From the cell containing the given text, extract its center point as [X, Y] coordinate. 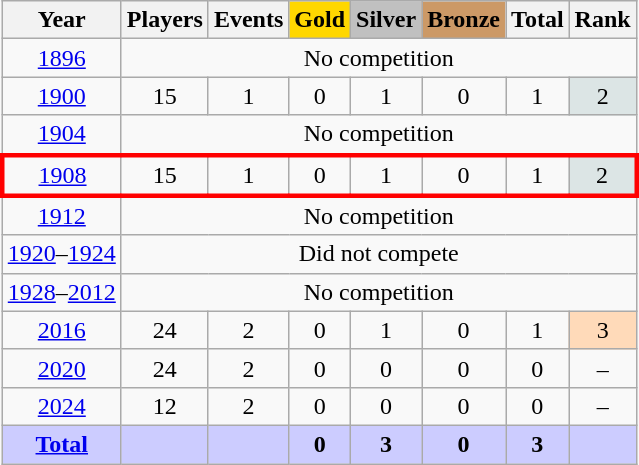
1928–2012 [62, 292]
2020 [62, 368]
Rank [602, 20]
1904 [62, 135]
2016 [62, 330]
Events [248, 20]
1908 [62, 174]
12 [164, 406]
2024 [62, 406]
1920–1924 [62, 254]
1896 [62, 58]
Year [62, 20]
Did not compete [378, 254]
1912 [62, 216]
1900 [62, 96]
Bronze [464, 20]
Players [164, 20]
Silver [386, 20]
Gold [320, 20]
